Determine the (x, y) coordinate at the center of the cell enclosing the given text.  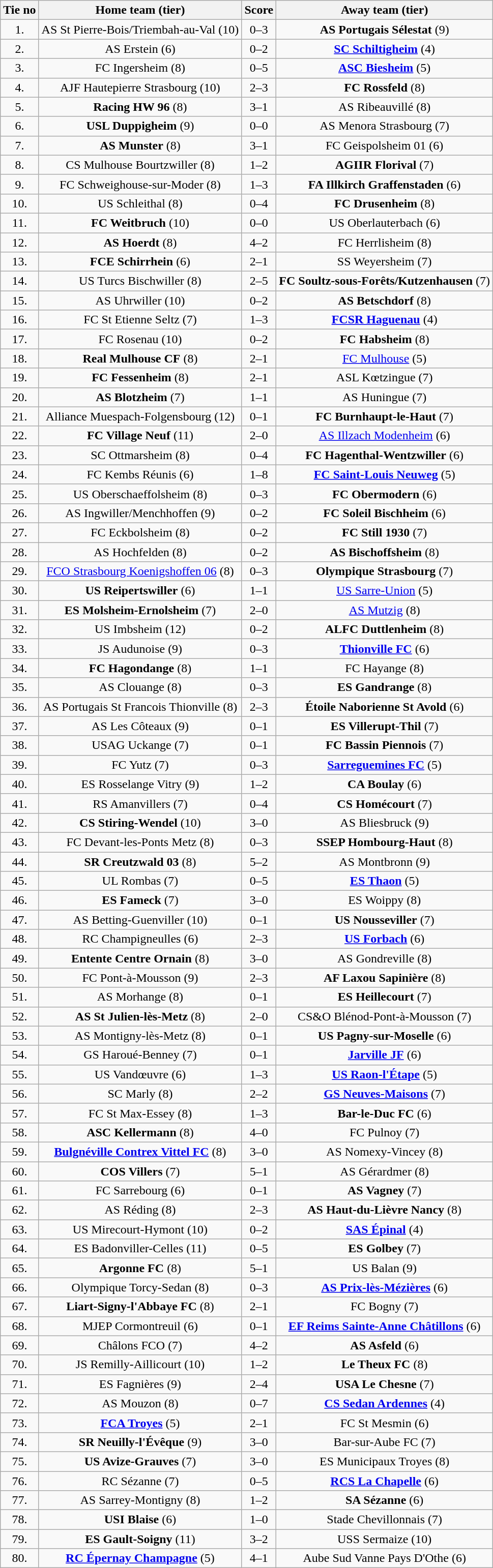
4–0 (259, 1132)
UL Rombas (7) (140, 881)
56. (19, 1094)
FC Village Neuf (11) (140, 436)
76. (19, 1481)
Argonne FC (8) (140, 1268)
AS Munster (8) (140, 145)
9. (19, 184)
ES Villerupt-Thil (7) (385, 726)
1–8 (259, 474)
0–7 (259, 1403)
AS Ribeauvillé (8) (385, 107)
10. (19, 203)
33. (19, 649)
25. (19, 494)
FC Burnhaupt-le-Haut (7) (385, 416)
Le Theux FC (8) (385, 1365)
AS Bliesbruck (9) (385, 823)
SSEP Hombourg-Haut (8) (385, 842)
FC Soultz-sous-Forêts/Kutzenhausen (7) (385, 281)
AS Prix-lès-Mézières (6) (385, 1287)
28. (19, 552)
CS Sedan Ardennes (4) (385, 1403)
FC Fessenheim (8) (140, 378)
23. (19, 455)
70. (19, 1365)
Liart-Signy-l'Abbaye FC (8) (140, 1307)
46. (19, 900)
FA Illkirch Graffenstaden (6) (385, 184)
FC Eckbolsheim (8) (140, 532)
55. (19, 1074)
30. (19, 591)
43. (19, 842)
USAG Uckange (7) (140, 745)
57. (19, 1113)
65. (19, 1268)
FC St Mesmin (6) (385, 1423)
71. (19, 1384)
22. (19, 436)
AS Huningue (7) (385, 397)
US Forbach (6) (385, 939)
ES Golbey (7) (385, 1249)
USI Blaise (6) (140, 1520)
AS Sarrey-Montigny (8) (140, 1500)
JS Audunoise (9) (140, 649)
6. (19, 126)
US Reipertswiller (6) (140, 591)
FC Rossfeld (8) (385, 87)
Bar-le-Duc FC (6) (385, 1113)
20. (19, 397)
FC Yutz (7) (140, 765)
Thionville FC (6) (385, 649)
Tie no (19, 10)
FCSR Haguenau (4) (385, 320)
42. (19, 823)
72. (19, 1403)
SS Weyersheim (7) (385, 262)
50. (19, 978)
ES Heillecourt (7) (385, 997)
Away team (tier) (385, 10)
21. (19, 416)
ASL Kœtzingue (7) (385, 378)
34. (19, 668)
36. (19, 707)
51. (19, 997)
FC Bogny (7) (385, 1307)
FC Still 1930 (7) (385, 532)
FC Geispolsheim 01 (6) (385, 145)
8. (19, 165)
AS Morhange (8) (140, 997)
Jarville JF (6) (385, 1055)
FC Habsheim (8) (385, 339)
FC Kembs Réunis (6) (140, 474)
54. (19, 1055)
US Balan (9) (385, 1268)
AS Mutzig (8) (385, 610)
61. (19, 1191)
44. (19, 862)
SAS Épinal (4) (385, 1229)
FC Hagenthal-Wentzwiller (6) (385, 455)
AS Gérardmer (8) (385, 1171)
66. (19, 1287)
SC Schiltigheim (4) (385, 49)
Châlons FCO (7) (140, 1345)
RS Amanvillers (7) (140, 803)
18. (19, 358)
FC Pulnoy (7) (385, 1132)
AS Nomexy-Vincey (8) (385, 1152)
37. (19, 726)
AS Haut-du-Lièvre Nancy (8) (385, 1210)
52. (19, 1016)
17. (19, 339)
Bulgnéville Contrex Vittel FC (8) (140, 1152)
AS Menora Strasbourg (7) (385, 126)
EF Reims Sainte-Anne Châtillons (6) (385, 1326)
63. (19, 1229)
FC Mulhouse (5) (385, 358)
AS Asfeld (6) (385, 1345)
ES Badonviller-Celles (11) (140, 1249)
FC Hagondange (8) (140, 668)
AS St Julien-lès-Metz (8) (140, 1016)
75. (19, 1461)
15. (19, 300)
73. (19, 1423)
Bar-sur-Aube FC (7) (385, 1442)
US Pagny-sur-Moselle (6) (385, 1036)
2–5 (259, 281)
AS Hoerdt (8) (140, 243)
FC Weitbruch (10) (140, 223)
4–1 (259, 1558)
FCA Troyes (5) (140, 1423)
2–4 (259, 1384)
16. (19, 320)
ES Gault-Soigny (11) (140, 1539)
FC St Max-Essey (8) (140, 1113)
US Imbsheim (12) (140, 629)
SA Sézanne (6) (385, 1500)
5. (19, 107)
FCO Strasbourg Koenigshoffen 06 (8) (140, 571)
SR Creutzwald 03 (8) (140, 862)
AS Les Côteaux (9) (140, 726)
Sarreguemines FC (5) (385, 765)
ASC Biesheim (5) (385, 68)
29. (19, 571)
59. (19, 1152)
FC Ingersheim (8) (140, 68)
1–0 (259, 1520)
2–2 (259, 1094)
5–2 (259, 862)
1. (19, 29)
2. (19, 49)
AS Erstein (6) (140, 49)
ES Gandrange (8) (385, 687)
39. (19, 765)
41. (19, 803)
RC Sézanne (7) (140, 1481)
47. (19, 920)
FC Schweighouse-sur-Moder (8) (140, 184)
ES Fameck (7) (140, 900)
FC Rosenau (10) (140, 339)
FCE Schirrhein (6) (140, 262)
4. (19, 87)
14. (19, 281)
74. (19, 1442)
CS&O Blénod-Pont-à-Mousson (7) (385, 1016)
AS Clouange (8) (140, 687)
3. (19, 68)
AS Mouzon (8) (140, 1403)
Olympique Strasbourg (7) (385, 571)
Olympique Torcy-Sedan (8) (140, 1287)
7. (19, 145)
FC Herrlisheim (8) (385, 243)
USA Le Chesne (7) (385, 1384)
US Turcs Bischwiller (8) (140, 281)
AJF Hautepierre Strasbourg (10) (140, 87)
CS Mulhouse Bourtzwiller (8) (140, 165)
11. (19, 223)
US Oberschaeffolsheim (8) (140, 494)
COS Villers (7) (140, 1171)
CS Stiring-Wendel (10) (140, 823)
SC Ottmarsheim (8) (140, 455)
FC St Etienne Seltz (7) (140, 320)
FC Bassin Piennois (7) (385, 745)
53. (19, 1036)
FC Pont-à-Mousson (9) (140, 978)
FC Soleil Bischheim (6) (385, 513)
AS Betschdorf (8) (385, 300)
FC Obermodern (6) (385, 494)
19. (19, 378)
3–2 (259, 1539)
13. (19, 262)
AS Vagney (7) (385, 1191)
ES Woippy (8) (385, 900)
79. (19, 1539)
FC Drusenheim (8) (385, 203)
MJEP Cormontreuil (6) (140, 1326)
48. (19, 939)
US Nousseviller (7) (385, 920)
AS Gondreville (8) (385, 958)
CS Homécourt (7) (385, 803)
US Avize-Grauves (7) (140, 1461)
Home team (tier) (140, 10)
AS St Pierre-Bois/Triembah-au-Val (10) (140, 29)
77. (19, 1500)
AS Portugais Sélestat (9) (385, 29)
35. (19, 687)
JS Remilly-Aillicourt (10) (140, 1365)
AS Bischoffsheim (8) (385, 552)
RC Épernay Champagne (5) (140, 1558)
62. (19, 1210)
AF Laxou Sapinière (8) (385, 978)
ALFC Duttlenheim (8) (385, 629)
69. (19, 1345)
26. (19, 513)
US Schleithal (8) (140, 203)
12. (19, 243)
CA Boulay (6) (385, 784)
AS Uhrwiller (10) (140, 300)
Racing HW 96 (8) (140, 107)
Étoile Naborienne St Avold (6) (385, 707)
Aube Sud Vanne Pays D'Othe (6) (385, 1558)
AS Illzach Modenheim (6) (385, 436)
GS Haroué-Benney (7) (140, 1055)
FC Saint-Louis Neuweg (5) (385, 474)
Stade Chevillonnais (7) (385, 1520)
45. (19, 881)
AS Hochfelden (8) (140, 552)
ES Thaon (5) (385, 881)
AS Réding (8) (140, 1210)
68. (19, 1326)
US Vandœuvre (6) (140, 1074)
31. (19, 610)
32. (19, 629)
US Sarre-Union (5) (385, 591)
AS Ingwiller/Menchhoffen (9) (140, 513)
RC Champigneulles (6) (140, 939)
60. (19, 1171)
Entente Centre Ornain (8) (140, 958)
AGIIR Florival (7) (385, 165)
SR Neuilly-l'Évêque (9) (140, 1442)
US Raon-l'Étape (5) (385, 1074)
FC Devant-les-Ponts Metz (8) (140, 842)
AS Betting-Guenviller (10) (140, 920)
ES Municipaux Troyes (8) (385, 1461)
78. (19, 1520)
49. (19, 958)
Real Mulhouse CF (8) (140, 358)
RCS La Chapelle (6) (385, 1481)
58. (19, 1132)
FC Sarrebourg (6) (140, 1191)
67. (19, 1307)
US Mirecourt-Hymont (10) (140, 1229)
ES Rosselange Vitry (9) (140, 784)
US Oberlauterbach (6) (385, 223)
AS Montigny-lès-Metz (8) (140, 1036)
Alliance Muespach-Folgensbourg (12) (140, 416)
40. (19, 784)
USS Sermaize (10) (385, 1539)
SC Marly (8) (140, 1094)
Score (259, 10)
AS Montbronn (9) (385, 862)
64. (19, 1249)
ASC Kellermann (8) (140, 1132)
ES Fagnières (9) (140, 1384)
AS Portugais St Francois Thionville (8) (140, 707)
27. (19, 532)
24. (19, 474)
GS Neuves-Maisons (7) (385, 1094)
ES Molsheim-Ernolsheim (7) (140, 610)
USL Duppigheim (9) (140, 126)
80. (19, 1558)
FC Hayange (8) (385, 668)
AS Blotzheim (7) (140, 397)
38. (19, 745)
